Capture the cell that displays the provided text and extract its (x, y) central coordinate. 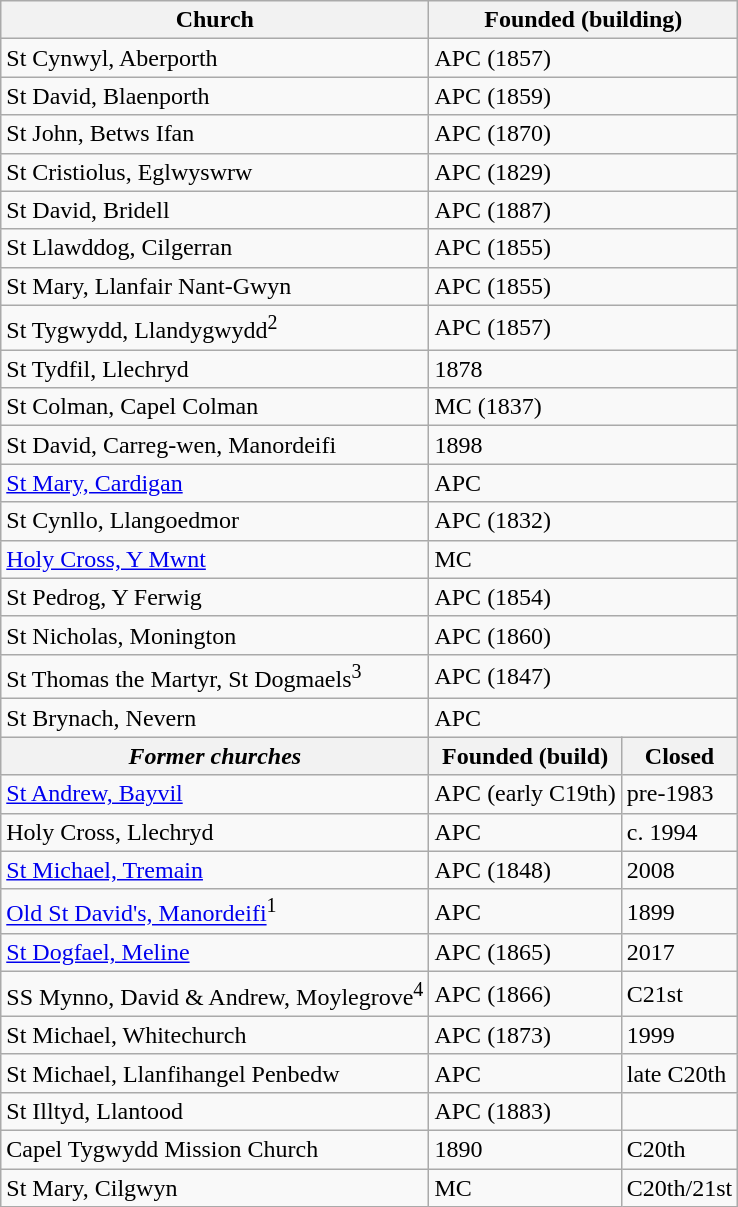
APC (1860) (584, 635)
St Cristiolus, Eglwyswrw (215, 172)
St Nicholas, Monington (215, 635)
St Mary, Cardigan (215, 483)
St Illtyd, Llantood (215, 1111)
Closed (679, 756)
St Tydfil, Llechryd (215, 369)
Holy Cross, Llechryd (215, 832)
St Michael, Tremain (215, 870)
1898 (584, 445)
C20th (679, 1150)
Capel Tygwydd Mission Church (215, 1150)
Former churches (215, 756)
APC (1847) (584, 676)
APC (1829) (584, 172)
Founded (build) (525, 756)
APC (early C19th) (525, 794)
APC (1873) (525, 1035)
St David, Blaenporth (215, 96)
Church (215, 20)
St Cynllo, Llangoedmor (215, 521)
St Michael, Llanfihangel Penbedw (215, 1073)
C20th/21st (679, 1188)
APC (1848) (525, 870)
2008 (679, 870)
Old St David's, Manordeifi1 (215, 912)
Holy Cross, Y Mwnt (215, 559)
MC (1837) (584, 407)
1999 (679, 1035)
c. 1994 (679, 832)
St Mary, Cilgwyn (215, 1188)
1878 (584, 369)
St David, Bridell (215, 210)
pre-1983 (679, 794)
Founded (building) (584, 20)
late C20th (679, 1073)
St Andrew, Bayvil (215, 794)
APC (1887) (584, 210)
St John, Betws Ifan (215, 134)
1899 (679, 912)
St Llawddog, Cilgerran (215, 248)
St Pedrog, Y Ferwig (215, 597)
St Cynwyl, Aberporth (215, 58)
2017 (679, 953)
C21st (679, 994)
St Dogfael, Meline (215, 953)
SS Mynno, David & Andrew, Moylegrove4 (215, 994)
APC (1870) (584, 134)
St Brynach, Nevern (215, 718)
St Colman, Capel Colman (215, 407)
St Michael, Whitechurch (215, 1035)
St Tygwydd, Llandygwydd2 (215, 328)
St Mary, Llanfair Nant-Gwyn (215, 286)
APC (1854) (584, 597)
APC (1883) (525, 1111)
APC (1865) (525, 953)
APC (1859) (584, 96)
St David, Carreg-wen, Manordeifi (215, 445)
St Thomas the Martyr, St Dogmaels3 (215, 676)
1890 (525, 1150)
APC (1866) (525, 994)
APC (1832) (584, 521)
